Return the (X, Y) coordinate for the center point of the cell that contains the specified text.  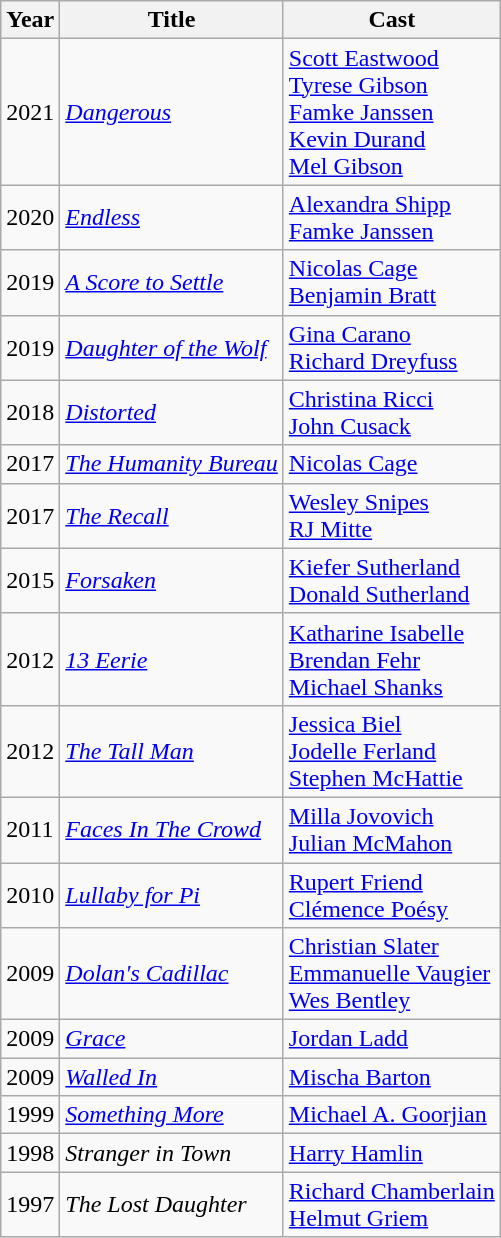
Something More (172, 1115)
Kiefer SutherlandDonald Sutherland (392, 580)
Jordan Ladd (392, 1039)
Endless (172, 218)
2010 (30, 894)
Scott EastwoodTyrese GibsonFamke JanssenKevin DurandMel Gibson (392, 112)
2021 (30, 112)
Cast (392, 20)
Richard ChamberlainHelmut Griem (392, 1204)
Walled In (172, 1077)
1999 (30, 1115)
Alexandra ShippFamke Janssen (392, 218)
Dangerous (172, 112)
Milla JovovichJulian McMahon (392, 830)
Michael A. Goorjian (392, 1115)
The Lost Daughter (172, 1204)
Rupert Friend Clémence Poésy (392, 894)
Grace (172, 1039)
Distorted (172, 412)
Title (172, 20)
Nicolas Cage (392, 464)
Year (30, 20)
Wesley SnipesRJ Mitte (392, 516)
2020 (30, 218)
2015 (30, 580)
2018 (30, 412)
Forsaken (172, 580)
Faces In The Crowd (172, 830)
Nicolas Cage Benjamin Bratt (392, 282)
Harry Hamlin (392, 1153)
The Humanity Bureau (172, 464)
Dolan's Cadillac (172, 974)
A Score to Settle (172, 282)
Gina CaranoRichard Dreyfuss (392, 348)
Lullaby for Pi (172, 894)
The Recall (172, 516)
Katharine Isabelle Brendan Fehr Michael Shanks (392, 659)
1997 (30, 1204)
2011 (30, 830)
1998 (30, 1153)
Mischa Barton (392, 1077)
The Tall Man (172, 751)
Christian SlaterEmmanuelle VaugierWes Bentley (392, 974)
Stranger in Town (172, 1153)
Jessica BielJodelle FerlandStephen McHattie (392, 751)
Daughter of the Wolf (172, 348)
Christina RicciJohn Cusack (392, 412)
13 Eerie (172, 659)
